Determine the [x, y] coordinate at the center of the cell enclosing the given text.  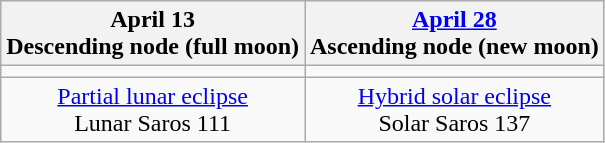
Partial lunar eclipseLunar Saros 111 [153, 110]
Hybrid solar eclipseSolar Saros 137 [454, 110]
April 28Ascending node (new moon) [454, 34]
April 13Descending node (full moon) [153, 34]
